Return (x, y) of the center of cell containing provided text 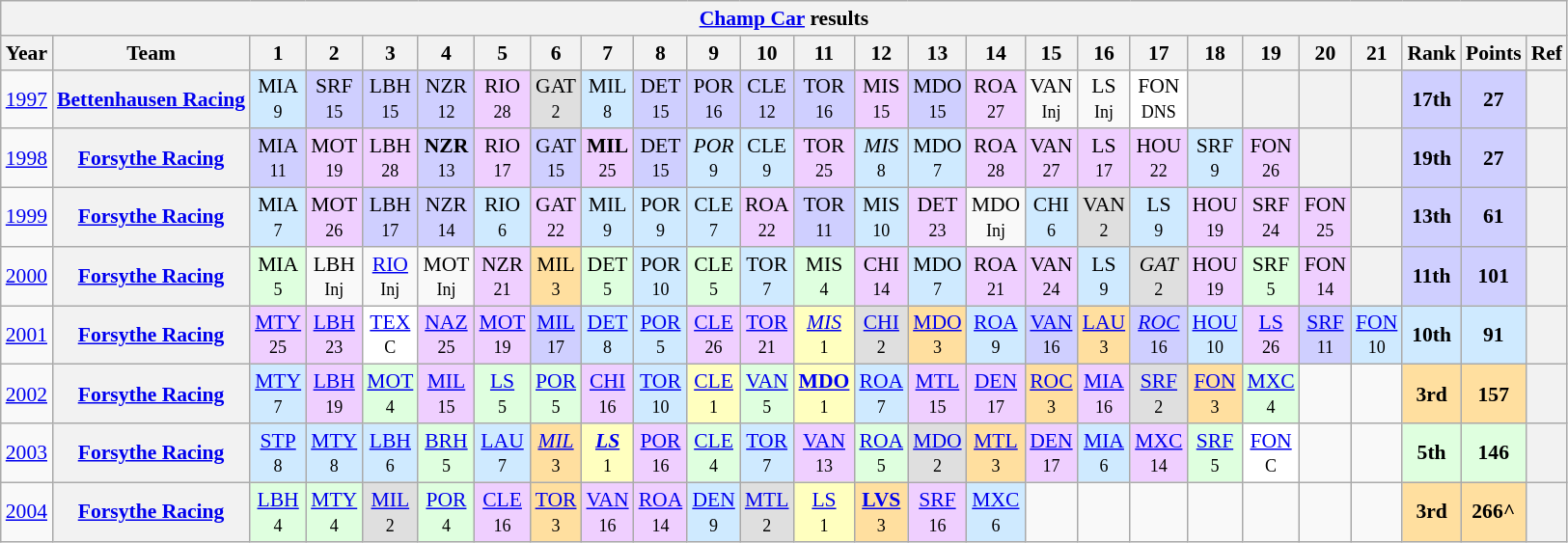
MDO15 (938, 98)
POR10 (661, 276)
CHI16 (608, 394)
MTL3 (996, 453)
2003 (27, 453)
Points (1494, 53)
MIL25 (608, 158)
GAT15 (556, 158)
MIA6 (1104, 453)
SRF16 (938, 511)
9 (713, 53)
CHI6 (1052, 218)
DEN9 (713, 511)
ROA9 (996, 336)
FON26 (1270, 158)
MIS8 (881, 158)
LVS3 (881, 511)
LS26 (1270, 336)
21 (1376, 53)
RIO28 (502, 98)
17 (1158, 53)
MIS 1 (824, 336)
3 (390, 53)
MDOInj (996, 218)
101 (1494, 276)
STP8 (278, 453)
MIL2 (390, 511)
HOU22 (1158, 158)
LAU7 (502, 453)
2001 (27, 336)
MIA16 (1104, 394)
LBH28 (390, 158)
ROA22 (767, 218)
LBH4 (278, 511)
19 (1270, 53)
MTY25 (278, 336)
MIS4 (824, 276)
BRH5 (446, 453)
TOR16 (824, 98)
12 (881, 53)
2000 (27, 276)
5 (502, 53)
MIS10 (881, 218)
ROC16 (1158, 336)
TOR25 (824, 158)
146 (1494, 453)
Ref (1547, 53)
FONDNS (1158, 98)
157 (1494, 394)
1999 (27, 218)
SRF24 (1270, 218)
TOR3 (556, 511)
RIO17 (502, 158)
SRF15 (334, 98)
LAU3 (1104, 336)
MTY8 (334, 453)
VAN27 (1052, 158)
MXC4 (1270, 394)
13th (1432, 218)
MDO2 (938, 453)
ROA21 (996, 276)
RIO6 (502, 218)
MDO3 (938, 336)
Bettenhausen Racing (151, 98)
17th (1432, 98)
NZR12 (446, 98)
LBH23 (334, 336)
CLE26 (713, 336)
14 (996, 53)
LBH17 (390, 218)
ROA7 (881, 394)
266^ (1494, 511)
SRF9 (1214, 158)
MTY7 (278, 394)
LBH6 (390, 453)
ROA28 (996, 158)
MIL8 (608, 98)
MIL15 (446, 394)
NZR14 (446, 218)
MIL9 (608, 218)
LS17 (1104, 158)
FON25 (1326, 218)
20 (1326, 53)
61 (1494, 218)
TEXC (390, 336)
CLE5 (713, 276)
Rank (1432, 53)
2 (334, 53)
10 (767, 53)
Champ Car results (784, 18)
13 (938, 53)
1998 (27, 158)
VAN24 (1052, 276)
19th (1432, 158)
NZR13 (446, 158)
NAZ25 (446, 336)
LSInj (1104, 98)
2002 (27, 394)
TOR21 (767, 336)
VAN5 (767, 394)
FON10 (1376, 336)
SRF11 (1326, 336)
5th (1432, 453)
MOT4 (390, 394)
VANInj (1052, 98)
GAT22 (556, 218)
SRF2 (1158, 394)
1997 (27, 98)
MIL17 (556, 336)
LBHInj (334, 276)
16 (1104, 53)
MOT26 (334, 218)
11 (824, 53)
VAN2 (1104, 218)
MTL15 (938, 394)
DET5 (608, 276)
CLE1 (713, 394)
CLE12 (767, 98)
CHI14 (881, 276)
4 (446, 53)
MIA9 (278, 98)
LBH15 (390, 98)
FON3 (1214, 394)
NZR21 (502, 276)
MOTInj (446, 276)
91 (1494, 336)
CLE16 (502, 511)
ROA14 (661, 511)
15 (1052, 53)
Team (151, 53)
MIA5 (278, 276)
MIA11 (278, 158)
FONC (1270, 453)
2004 (27, 511)
6 (556, 53)
FON14 (1326, 276)
10th (1432, 336)
RIOInj (390, 276)
MXC14 (1158, 453)
ROA5 (881, 453)
8 (661, 53)
TOR11 (824, 218)
MDO1 (824, 394)
LS5 (502, 394)
CLE4 (713, 453)
7 (608, 53)
DET8 (608, 336)
11th (1432, 276)
MTY4 (334, 511)
18 (1214, 53)
TOR10 (661, 394)
Year (27, 53)
1 (278, 53)
CLE7 (713, 218)
HOU10 (1214, 336)
CHI2 (881, 336)
VAN13 (824, 453)
CLE9 (767, 158)
POR4 (446, 511)
MIA7 (278, 218)
DET23 (938, 218)
LBH19 (334, 394)
ROC3 (1052, 394)
MXC6 (996, 511)
MIS15 (881, 98)
MTL2 (767, 511)
ROA27 (996, 98)
